Detect which cell encompasses the target text, then output its [x, y] center coordinate. 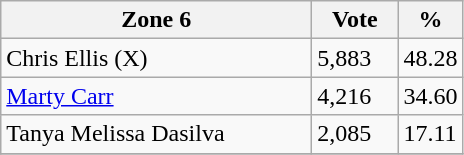
2,085 [355, 134]
34.60 [430, 96]
Tanya Melissa Dasilva [156, 134]
4,216 [355, 96]
5,883 [355, 58]
Zone 6 [156, 20]
Chris Ellis (X) [156, 58]
17.11 [430, 134]
Marty Carr [156, 96]
% [430, 20]
Vote [355, 20]
48.28 [430, 58]
